From the cell containing the given text, extract its center point as (x, y) coordinate. 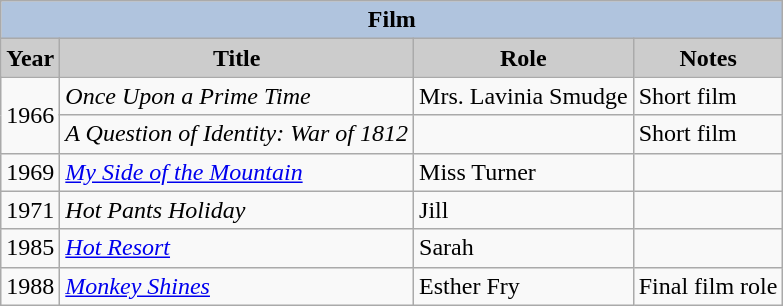
1988 (30, 286)
Monkey Shines (237, 286)
Hot Resort (237, 248)
Miss Turner (524, 172)
Title (237, 58)
My Side of the Mountain (237, 172)
Year (30, 58)
1985 (30, 248)
Final film role (708, 286)
Mrs. Lavinia Smudge (524, 96)
Role (524, 58)
1969 (30, 172)
Notes (708, 58)
1966 (30, 115)
1971 (30, 210)
Jill (524, 210)
Hot Pants Holiday (237, 210)
Once Upon a Prime Time (237, 96)
Esther Fry (524, 286)
Sarah (524, 248)
Film (392, 20)
A Question of Identity: War of 1812 (237, 134)
